Locate the cell with the specified text and output its [x, y] center coordinate. 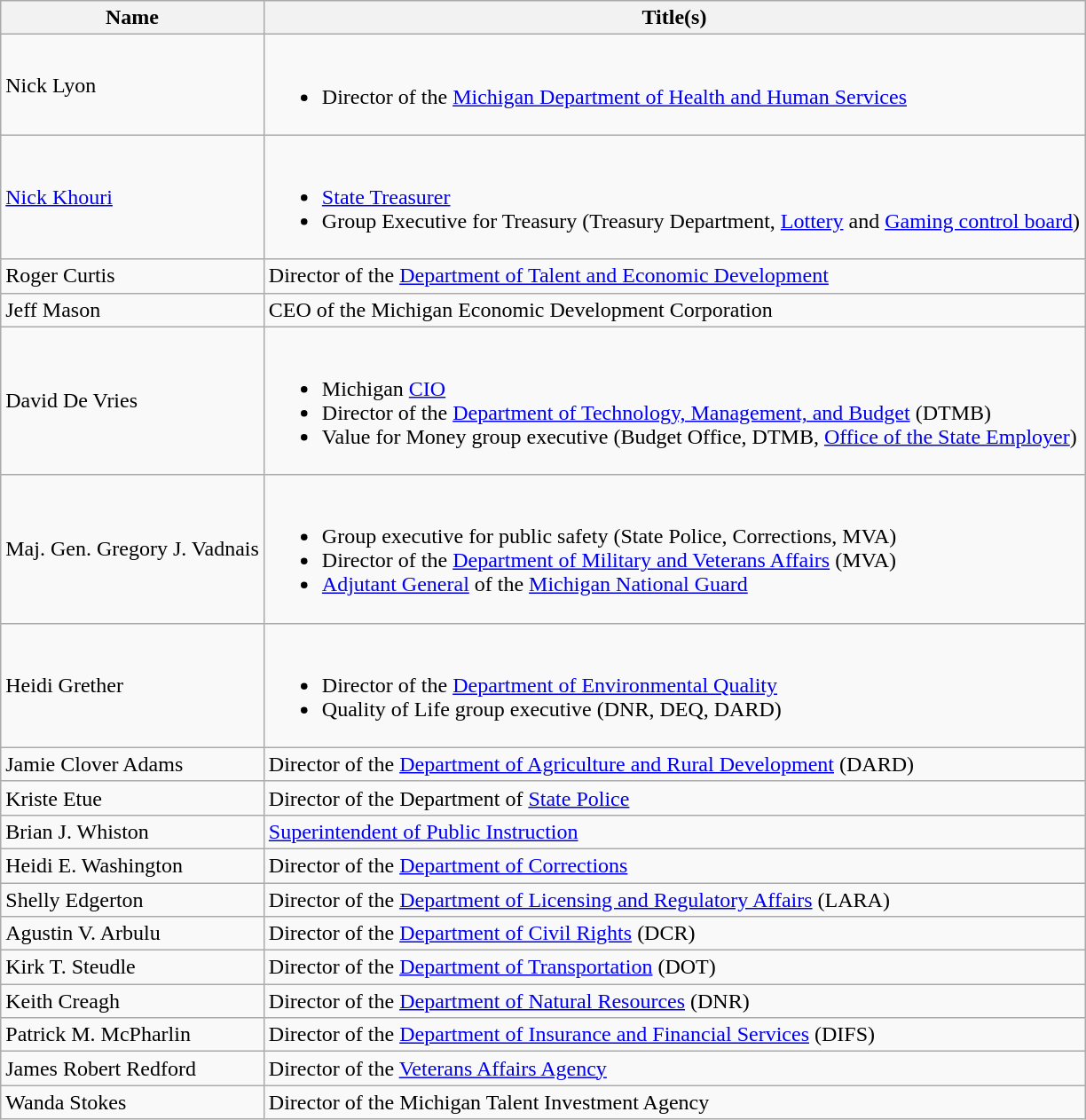
Maj. Gen. Gregory J. Vadnais [133, 548]
Director of the Department of Civil Rights (DCR) [674, 934]
Director of the Department of Talent and Economic Development [674, 276]
Director of the Department of Environmental QualityQuality of Life group executive (DNR, DEQ, DARD) [674, 685]
State TreasurerGroup Executive for Treasury (Treasury Department, Lottery and Gaming control board) [674, 197]
Title(s) [674, 18]
Patrick M. McPharlin [133, 1035]
Wanda Stokes [133, 1102]
Heidi Grether [133, 685]
David De Vries [133, 401]
Nick Khouri [133, 197]
Nick Lyon [133, 85]
Superintendent of Public Instruction [674, 832]
Director of the Department of State Police [674, 798]
Shelly Edgerton [133, 899]
Director of the Department of Licensing and Regulatory Affairs (LARA) [674, 899]
Director of the Department of Corrections [674, 865]
Director of the Veterans Affairs Agency [674, 1069]
Kriste Etue [133, 798]
Kirk T. Steudle [133, 967]
Heidi E. Washington [133, 865]
Agustin V. Arbulu [133, 934]
Director of the Department of Transportation (DOT) [674, 967]
Jeff Mason [133, 310]
Brian J. Whiston [133, 832]
James Robert Redford [133, 1069]
Director of the Michigan Talent Investment Agency [674, 1102]
Jamie Clover Adams [133, 764]
Director of the Department of Agriculture and Rural Development (DARD) [674, 764]
Director of the Department of Natural Resources (DNR) [674, 1001]
Name [133, 18]
Keith Creagh [133, 1001]
Director of the Michigan Department of Health and Human Services [674, 85]
Director of the Department of Insurance and Financial Services (DIFS) [674, 1035]
CEO of the Michigan Economic Development Corporation [674, 310]
Roger Curtis [133, 276]
